Scan for the cell matching the given text and deliver its (x, y) coordinate at center. 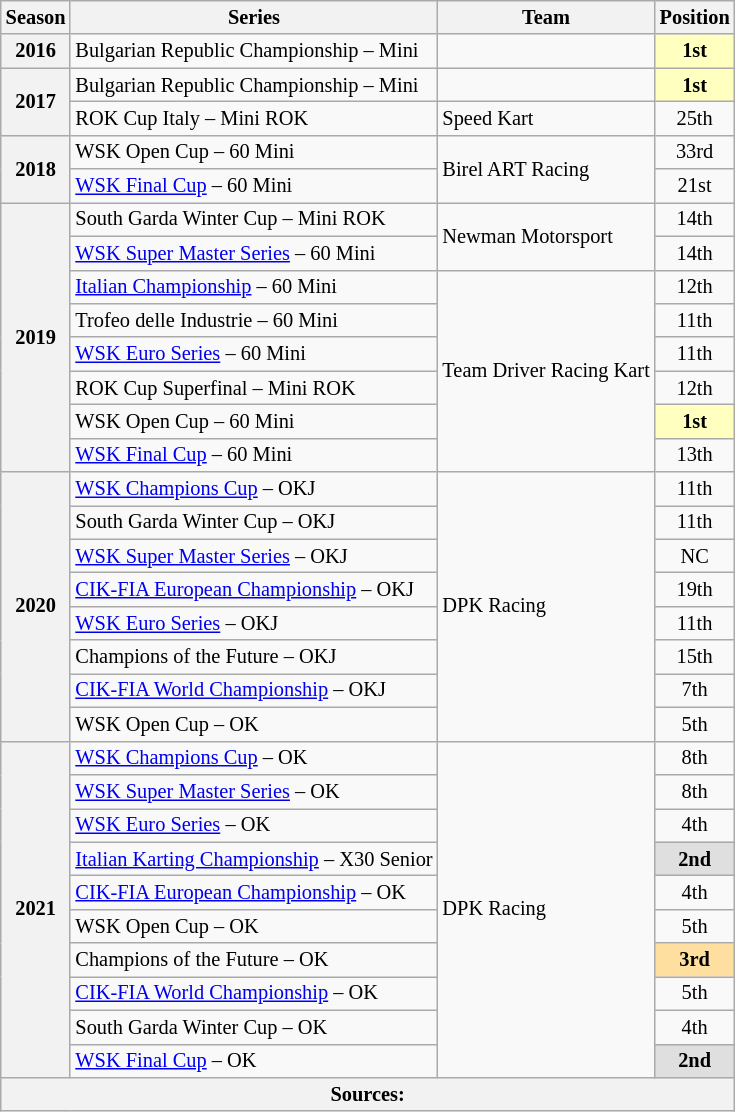
Team (546, 17)
33rd (695, 152)
WSK Euro Series – OKJ (254, 623)
Team Driver Racing Kart (546, 371)
2016 (36, 51)
CIK-FIA World Championship – OK (254, 993)
CIK-FIA World Championship – OKJ (254, 690)
2021 (36, 910)
WSK Super Master Series – OKJ (254, 556)
7th (695, 690)
21st (695, 186)
South Garda Winter Cup – Mini ROK (254, 219)
CIK-FIA European Championship – OKJ (254, 589)
WSK Euro Series – 60 Mini (254, 354)
19th (695, 589)
13th (695, 455)
25th (695, 118)
South Garda Winter Cup – OKJ (254, 522)
Champions of the Future – OKJ (254, 657)
WSK Super Master Series – 60 Mini (254, 253)
Season (36, 17)
Italian Championship – 60 Mini (254, 287)
Newman Motorsport (546, 236)
Speed Kart (546, 118)
WSK Euro Series – OK (254, 825)
Sources: (368, 1094)
2017 (36, 102)
2019 (36, 336)
15th (695, 657)
CIK-FIA European Championship – OK (254, 892)
WSK Champions Cup – OKJ (254, 489)
3rd (695, 960)
NC (695, 556)
2020 (36, 606)
Trofeo delle Industrie – 60 Mini (254, 320)
ROK Cup Superfinal – Mini ROK (254, 388)
WSK Final Cup – OK (254, 1061)
Series (254, 17)
ROK Cup Italy – Mini ROK (254, 118)
Birel ART Racing (546, 168)
South Garda Winter Cup – OK (254, 1027)
Position (695, 17)
Italian Karting Championship – X30 Senior (254, 859)
Champions of the Future – OK (254, 960)
2018 (36, 168)
WSK Super Master Series – OK (254, 791)
WSK Champions Cup – OK (254, 758)
